For the text-containing cell, return its midpoint in [X, Y] coordinate format. 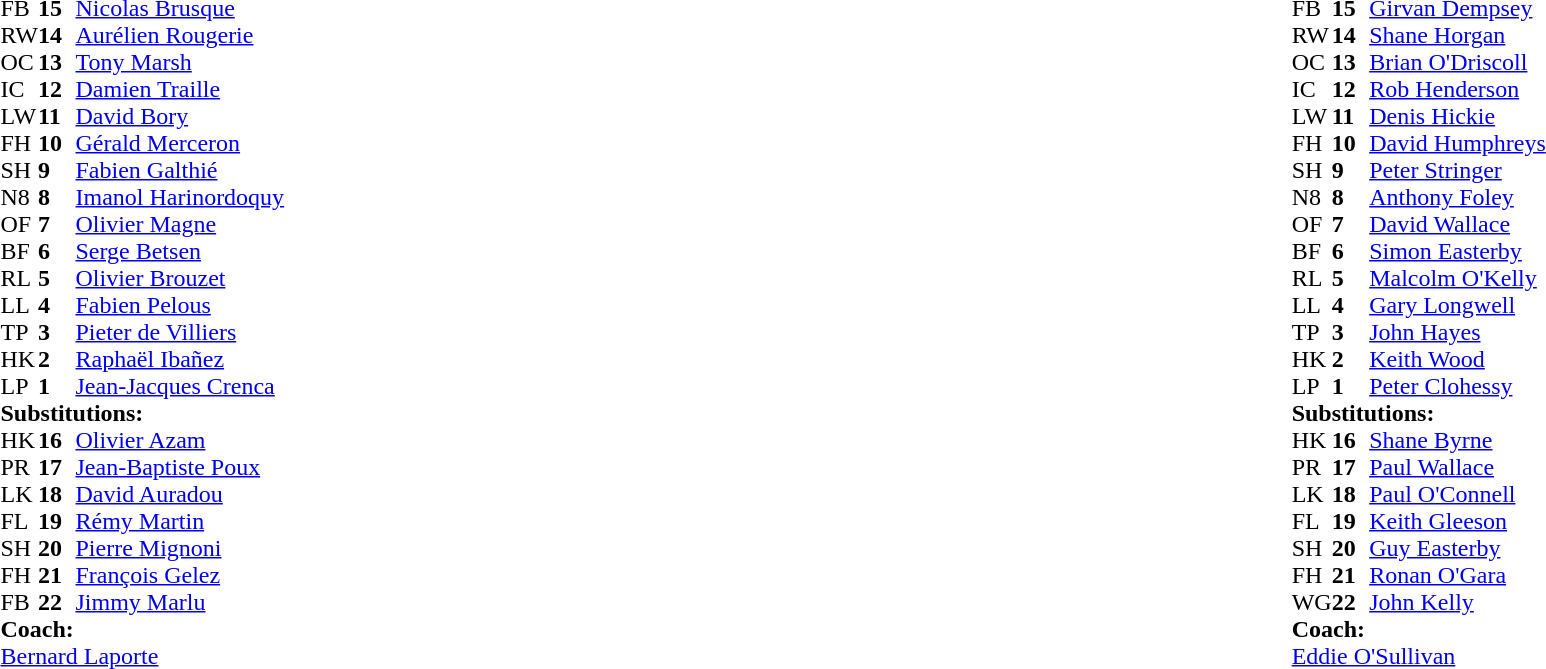
François Gelez [180, 576]
Gérald Merceron [180, 144]
Olivier Brouzet [180, 278]
WG [1312, 602]
Peter Clohessy [1458, 386]
Tony Marsh [180, 62]
Damien Traille [180, 90]
John Hayes [1458, 332]
Anthony Foley [1458, 198]
Jean-Baptiste Poux [180, 468]
Guy Easterby [1458, 548]
Fabien Pelous [180, 306]
Peter Stringer [1458, 170]
David Bory [180, 116]
Rémy Martin [180, 522]
Olivier Azam [180, 440]
Serge Betsen [180, 252]
Paul O'Connell [1458, 494]
Gary Longwell [1458, 306]
Simon Easterby [1458, 252]
Imanol Harinordoquy [180, 198]
Pieter de Villiers [180, 332]
Paul Wallace [1458, 468]
Jimmy Marlu [180, 602]
Aurélien Rougerie [180, 36]
Brian O'Driscoll [1458, 62]
Ronan O'Gara [1458, 576]
Eddie O'Sullivan [1419, 656]
Malcolm O'Kelly [1458, 278]
Olivier Magne [180, 224]
FB [19, 602]
Bernard Laporte [142, 656]
David Wallace [1458, 224]
Denis Hickie [1458, 116]
Pierre Mignoni [180, 548]
David Auradou [180, 494]
Shane Byrne [1458, 440]
Shane Horgan [1458, 36]
Keith Gleeson [1458, 522]
Fabien Galthié [180, 170]
David Humphreys [1458, 144]
Rob Henderson [1458, 90]
Jean-Jacques Crenca [180, 386]
Keith Wood [1458, 360]
Raphaël Ibañez [180, 360]
John Kelly [1458, 602]
